Pinpoint the cell where the given text exists, returning its (X, Y) midpoint coordinate. 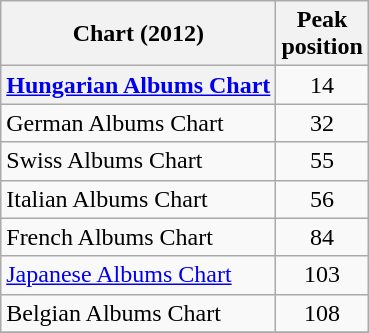
55 (322, 161)
German Albums Chart (138, 123)
Hungarian Albums Chart (138, 85)
Japanese Albums Chart (138, 275)
108 (322, 313)
84 (322, 237)
Italian Albums Chart (138, 199)
Peakposition (322, 34)
14 (322, 85)
Swiss Albums Chart (138, 161)
French Albums Chart (138, 237)
Belgian Albums Chart (138, 313)
103 (322, 275)
32 (322, 123)
56 (322, 199)
Chart (2012) (138, 34)
